Capture the cell that displays the provided text and extract its [X, Y] central coordinate. 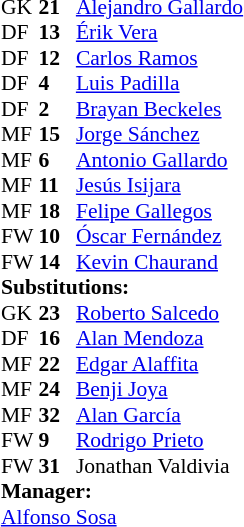
23 [57, 313]
Antonio Gallardo [160, 160]
Jonathan Valdivia [160, 466]
9 [57, 441]
24 [57, 389]
Carlos Ramos [160, 58]
Jesús Isijara [160, 185]
14 [57, 262]
GK [20, 313]
10 [57, 237]
Rodrigo Prieto [160, 441]
Alan Mendoza [160, 339]
31 [57, 466]
12 [57, 58]
Manager: [122, 491]
32 [57, 415]
13 [57, 33]
Érik Vera [160, 33]
Kevin Chaurand [160, 262]
11 [57, 185]
18 [57, 211]
16 [57, 339]
Substitutions: [122, 287]
Benji Joya [160, 389]
Roberto Salcedo [160, 313]
Edgar Alaffita [160, 364]
22 [57, 364]
15 [57, 135]
Luis Padilla [160, 83]
Brayan Beckeles [160, 109]
Jorge Sánchez [160, 135]
2 [57, 109]
Alan García [160, 415]
Óscar Fernández [160, 237]
Felipe Gallegos [160, 211]
6 [57, 160]
4 [57, 83]
